Identify which cell holds the provided text, then report its [X, Y] central coordinate. 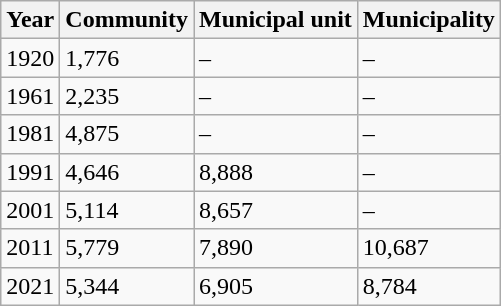
2011 [30, 248]
4,646 [127, 172]
5,779 [127, 248]
8,657 [276, 210]
Municipality [428, 20]
8,888 [276, 172]
2021 [30, 286]
6,905 [276, 286]
Community [127, 20]
Year [30, 20]
8,784 [428, 286]
1991 [30, 172]
5,344 [127, 286]
1981 [30, 134]
2,235 [127, 96]
1920 [30, 58]
2001 [30, 210]
7,890 [276, 248]
1961 [30, 96]
10,687 [428, 248]
4,875 [127, 134]
5,114 [127, 210]
Municipal unit [276, 20]
1,776 [127, 58]
